Return [X, Y] of the center of cell containing provided text 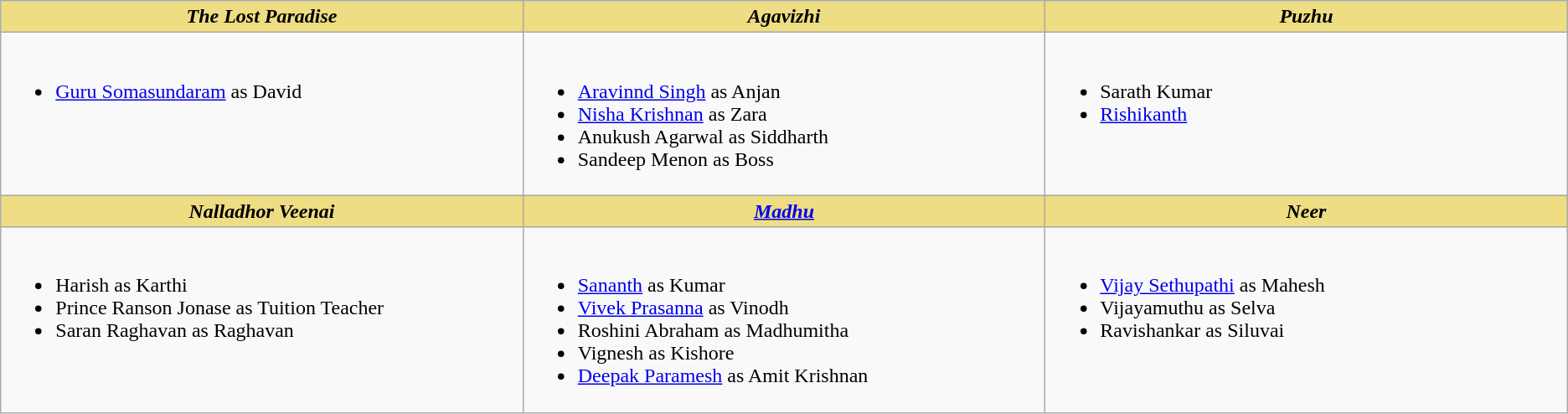
Madhu [784, 211]
Vijay Sethupathi as MaheshVijayamuthu as SelvaRavishankar as Siluvai [1307, 320]
Sananth as KumarVivek Prasanna as VinodhRoshini Abraham as MadhumithaVignesh as KishoreDeepak Paramesh as Amit Krishnan [784, 320]
Harish as KarthiPrince Ranson Jonase as Tuition TeacherSaran Raghavan as Raghavan [261, 320]
Neer [1307, 211]
Puzhu [1307, 17]
Nalladhor Veenai [261, 211]
Guru Somasundaram as David [261, 114]
Sarath KumarRishikanth [1307, 114]
Agavizhi [784, 17]
The Lost Paradise [261, 17]
Aravinnd Singh as AnjanNisha Krishnan as ZaraAnukush Agarwal as SiddharthSandeep Menon as Boss [784, 114]
